Return [X, Y] of the center of cell containing provided text 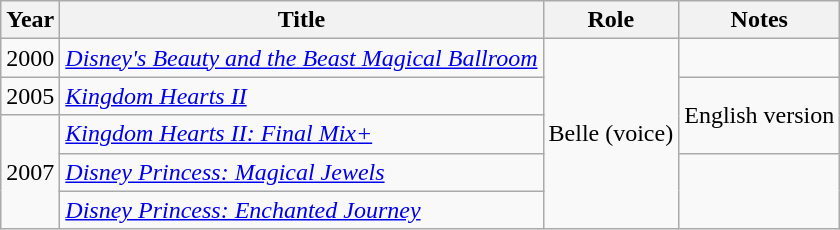
Notes [760, 20]
Disney's Beauty and the Beast Magical Ballroom [302, 58]
Kingdom Hearts II [302, 96]
English version [760, 115]
Kingdom Hearts II: Final Mix+ [302, 134]
2000 [30, 58]
2005 [30, 96]
2007 [30, 172]
Belle (voice) [611, 134]
Disney Princess: Magical Jewels [302, 172]
Year [30, 20]
Disney Princess: Enchanted Journey [302, 210]
Title [302, 20]
Role [611, 20]
